Provide the [x, y] coordinate of the cell's center where the given text is located.  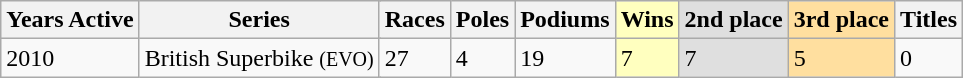
27 [414, 58]
2010 [70, 58]
2nd place [734, 20]
British Superbike (EVO) [259, 58]
19 [565, 58]
Podiums [565, 20]
Poles [482, 20]
Titles [929, 20]
Wins [647, 20]
Series [259, 20]
4 [482, 58]
5 [841, 58]
Races [414, 20]
Years Active [70, 20]
0 [929, 58]
3rd place [841, 20]
